Scan for the cell matching the given text and deliver its [X, Y] coordinate at center. 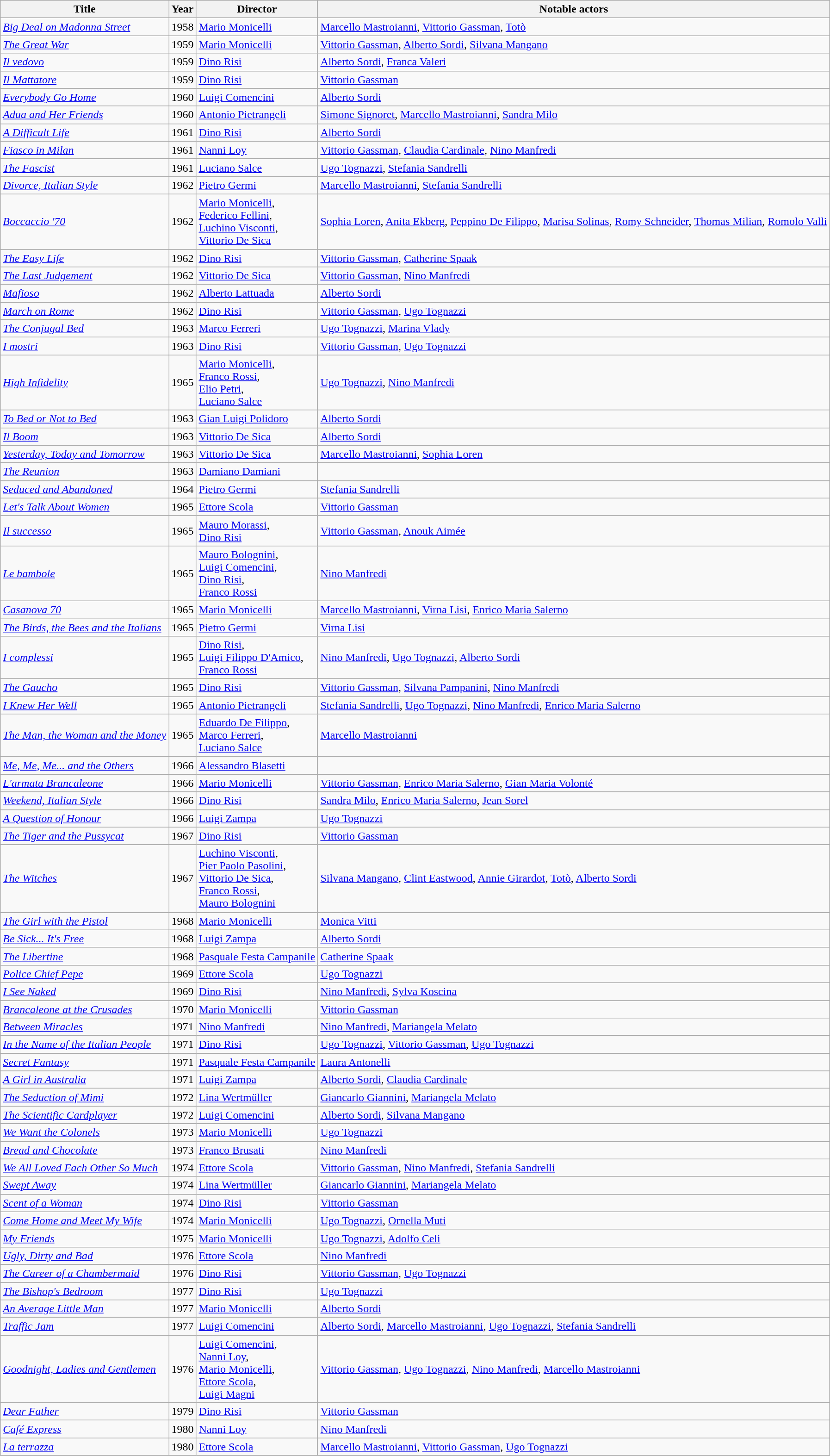
Vittorio Gassman, Silvana Pampanini, Nino Manfredi [574, 688]
Adua and Her Friends [85, 115]
1958 [182, 27]
The Man, the Woman and the Money [85, 735]
Director [257, 9]
Let's Talk About Women [85, 507]
The Easy Life [85, 258]
Ugo Tognazzi, Ornella Muti [574, 1220]
Marco Ferreri [257, 329]
Alberto Sordi, Claudia Cardinale [574, 1080]
Vittorio Gassman, Nino Manfredi [574, 276]
Dear Father [85, 1412]
Dino Risi, Luigi Filippo D'Amico, Franco Rossi [257, 658]
The Witches [85, 878]
Vittorio Gassman, Ugo Tognazzi, Nino Manfredi, Marcello Mastroianni [574, 1369]
Vittorio Gassman, Alberto Sordi, Silvana Mangano [574, 44]
Monica Vitti [574, 921]
Il Boom [85, 436]
Stefania Sandrelli [574, 489]
Vittorio Gassman, Enrico Maria Salerno, Gian Maria Volonté [574, 783]
Me, Me, Me... and the Others [85, 765]
Fiasco in Milan [85, 150]
The Last Judgement [85, 276]
Seduced and Abandoned [85, 489]
Alberto Lattuada [257, 293]
Marcello Mastroianni, Vittorio Gassman, Ugo Tognazzi [574, 1447]
Police Chief Pepe [85, 974]
Come Home and Meet My Wife [85, 1220]
Simone Signoret, Marcello Mastroianni, Sandra Milo [574, 115]
Catherine Spaak [574, 956]
Ugo Tognazzi, Stefania Sandrelli [574, 168]
The Gaucho [85, 688]
Eduardo De Filippo, Marco Ferreri, Luciano Salce [257, 735]
Alberto Sordi, Silvana Mangano [574, 1115]
Ugo Tognazzi, Adolfo Celi [574, 1238]
Café Express [85, 1429]
Mafioso [85, 293]
Between Miracles [85, 1027]
I See Naked [85, 991]
Alberto Sordi, Marcello Mastroianni, Ugo Tognazzi, Stefania Sandrelli [574, 1326]
A Difficult Life [85, 132]
We All Loved Each Other So Much [85, 1168]
1970 [182, 1009]
Ugo Tognazzi, Marina Vlady [574, 329]
Franco Brusati [257, 1150]
Traffic Jam [85, 1326]
Silvana Mangano, Clint Eastwood, Annie Girardot, Totò, Alberto Sordi [574, 878]
To Bed or Not to Bed [85, 419]
Notable actors [574, 9]
1975 [182, 1238]
We Want the Colonels [85, 1132]
My Friends [85, 1238]
Nino Manfredi, Mariangela Melato [574, 1027]
Sandra Milo, Enrico Maria Salerno, Jean Sorel [574, 801]
Mauro Bolognini, Luigi Comencini, Dino Risi, Franco Rossi [257, 573]
I mostri [85, 346]
Alessandro Blasetti [257, 765]
The Tiger and the Pussycat [85, 836]
In the Name of the Italian People [85, 1045]
I complessi [85, 658]
Everybody Go Home [85, 97]
Le bambole [85, 573]
I Knew Her Well [85, 705]
Ugo Tognazzi, Vittorio Gassman, Ugo Tognazzi [574, 1045]
The Great War [85, 44]
Marcello Mastroianni, Vittorio Gassman, Totò [574, 27]
Vittorio Gassman, Anouk Aimée [574, 530]
Big Deal on Madonna Street [85, 27]
Swept Away [85, 1185]
Marcello Mastroianni, Virna Lisi, Enrico Maria Salerno [574, 610]
Gian Luigi Polidoro [257, 419]
Be Sick... It's Free [85, 939]
Nino Manfredi, Ugo Tognazzi, Alberto Sordi [574, 658]
1979 [182, 1412]
Mauro Morassi, Dino Risi [257, 530]
The Girl with the Pistol [85, 921]
Casanova 70 [85, 610]
Luchino Visconti, Pier Paolo Pasolini, Vittorio De Sica, Franco Rossi, Mauro Bolognini [257, 878]
Alberto Sordi, Franca Valeri [574, 62]
The Bishop's Bedroom [85, 1291]
Il Mattatore [85, 80]
Year [182, 9]
The Fascist [85, 168]
The Conjugal Bed [85, 329]
Sophia Loren, Anita Ekberg, Peppino De Filippo, Marisa Solinas, Romy Schneider, Thomas Milian, Romolo Valli [574, 221]
L'armata Brancaleone [85, 783]
Marcello Mastroianni, Stefania Sandrelli [574, 185]
Vittorio Gassman, Catherine Spaak [574, 258]
Divorce, Italian Style [85, 185]
Mario Monicelli, Franco Rossi, Elio Petri, Luciano Salce [257, 382]
Laura Antonelli [574, 1062]
1964 [182, 489]
Vittorio Gassman, Claudia Cardinale, Nino Manfredi [574, 150]
The Reunion [85, 472]
High Infidelity [85, 382]
Marcello Mastroianni [574, 735]
Luciano Salce [257, 168]
Nino Manfredi, Sylva Koscina [574, 991]
A Question of Honour [85, 818]
March on Rome [85, 311]
Brancaleone at the Crusades [85, 1009]
Ugly, Dirty and Bad [85, 1256]
The Libertine [85, 956]
Secret Fantasy [85, 1062]
An Average Little Man [85, 1309]
The Career of a Chambermaid [85, 1273]
Goodnight, Ladies and Gentlemen [85, 1369]
La terrazza [85, 1447]
Luigi Comencini, Nanni Loy, Mario Monicelli, Ettore Scola, Luigi Magni [257, 1369]
Scent of a Woman [85, 1203]
Il vedovo [85, 62]
Marcello Mastroianni, Sophia Loren [574, 454]
Weekend, Italian Style [85, 801]
Stefania Sandrelli, Ugo Tognazzi, Nino Manfredi, Enrico Maria Salerno [574, 705]
Ugo Tognazzi, Nino Manfredi [574, 382]
Bread and Chocolate [85, 1150]
Virna Lisi [574, 627]
Title [85, 9]
Mario Monicelli, Federico Fellini,Luchino Visconti,Vittorio De Sica [257, 221]
Boccaccio '70 [85, 221]
A Girl in Australia [85, 1080]
The Birds, the Bees and the Italians [85, 627]
Yesterday, Today and Tomorrow [85, 454]
Il successo [85, 530]
The Seduction of Mimi [85, 1097]
Damiano Damiani [257, 472]
The Scientific Cardplayer [85, 1115]
Vittorio Gassman, Nino Manfredi, Stefania Sandrelli [574, 1168]
